Return (X, Y) of the center of cell containing provided text 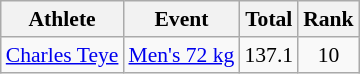
10 (328, 55)
Rank (328, 19)
Charles Teye (62, 55)
Event (181, 19)
137.1 (268, 55)
Men's 72 kg (181, 55)
Total (268, 19)
Athlete (62, 19)
